Determine the [X, Y] coordinate at the center of the cell enclosing the given text.  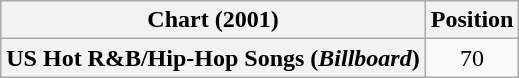
Chart (2001) [213, 20]
Position [472, 20]
70 [472, 58]
US Hot R&B/Hip-Hop Songs (Billboard) [213, 58]
